Search for the cell housing the specified text and yield its (x, y) center coordinate. 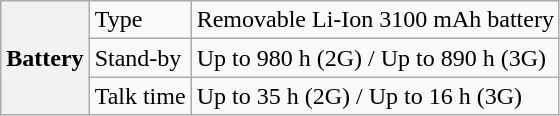
Up to 980 h (2G) / Up to 890 h (3G) (375, 58)
Type (140, 20)
Removable Li-Ion 3100 mAh battery (375, 20)
Battery (45, 58)
Talk time (140, 96)
Stand-by (140, 58)
Up to 35 h (2G) / Up to 16 h (3G) (375, 96)
